Provide the (X, Y) coordinate of the cell's center where the given text is located.  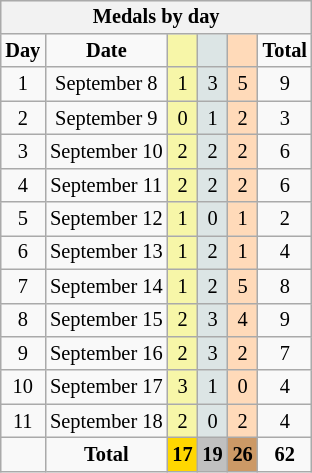
September 16 (106, 354)
September 8 (106, 84)
September 9 (106, 118)
September 14 (106, 286)
September 15 (106, 320)
Day (22, 51)
September 18 (106, 421)
17 (182, 455)
September 11 (106, 185)
Date (106, 51)
19 (213, 455)
26 (243, 455)
September 13 (106, 253)
Medals by day (156, 17)
September 10 (106, 152)
62 (285, 455)
10 (22, 387)
September 12 (106, 219)
September 17 (106, 387)
11 (22, 421)
